For the text-containing cell, return its midpoint in [x, y] coordinate format. 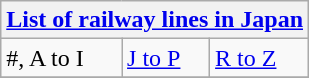
#, A to I [62, 58]
J to P [166, 58]
R to Z [260, 58]
List of railway lines in Japan [155, 20]
